From the cell containing the given text, extract its center point as [X, Y] coordinate. 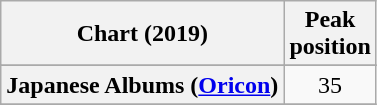
35 [330, 85]
Peakposition [330, 34]
Japanese Albums (Oricon) [142, 85]
Chart (2019) [142, 34]
